Search for the cell housing the specified text and yield its (x, y) center coordinate. 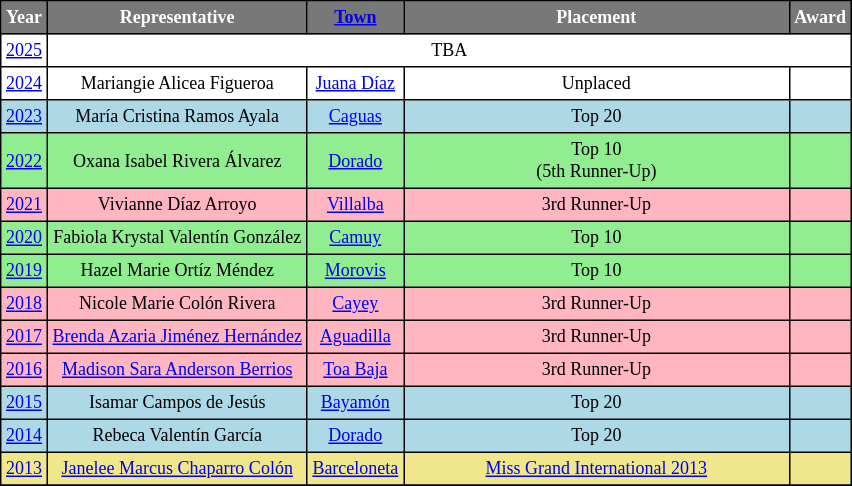
2024 (24, 84)
2016 (24, 370)
2013 (24, 468)
Toa Baja (355, 370)
Juana Díaz (355, 84)
Representative (177, 18)
Janelee Marcus Chaparro Colón (177, 468)
Rebeca Valentín García (177, 436)
2021 (24, 204)
Bayamón (355, 402)
Unplaced (597, 84)
2014 (24, 436)
Placement (597, 18)
Fabiola Krystal Valentín González (177, 238)
Year (24, 18)
Brenda Azaria Jiménez Hernández (177, 336)
María Cristina Ramos Ayala (177, 116)
Top 10(5th Runner-Up) (597, 161)
Isamar Campos de Jesús (177, 402)
2018 (24, 304)
2017 (24, 336)
Morovis (355, 270)
Cayey (355, 304)
Madison Sara Anderson Berrios (177, 370)
2023 (24, 116)
Aguadilla (355, 336)
2022 (24, 161)
Barceloneta (355, 468)
Vivianne Díaz Arroyo (177, 204)
Oxana Isabel Rivera Álvarez (177, 161)
TBA (449, 50)
Miss Grand International 2013 (597, 468)
2025 (24, 50)
Nicole Marie Colón Rivera (177, 304)
Mariangie Alicea Figueroa (177, 84)
Hazel Marie Ortíz Méndez (177, 270)
Camuy (355, 238)
2019 (24, 270)
Town (355, 18)
Award (820, 18)
2015 (24, 402)
Villalba (355, 204)
2020 (24, 238)
Caguas (355, 116)
